Return [X, Y] of the center of cell containing provided text 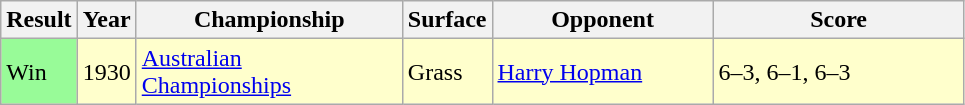
Harry Hopman [602, 72]
Grass [447, 72]
6–3, 6–1, 6–3 [838, 72]
Win [39, 72]
Championship [269, 20]
1930 [106, 72]
Result [39, 20]
Score [838, 20]
Year [106, 20]
Surface [447, 20]
Opponent [602, 20]
Australian Championships [269, 72]
